Determine the [x, y] coordinate at the center of the cell enclosing the given text.  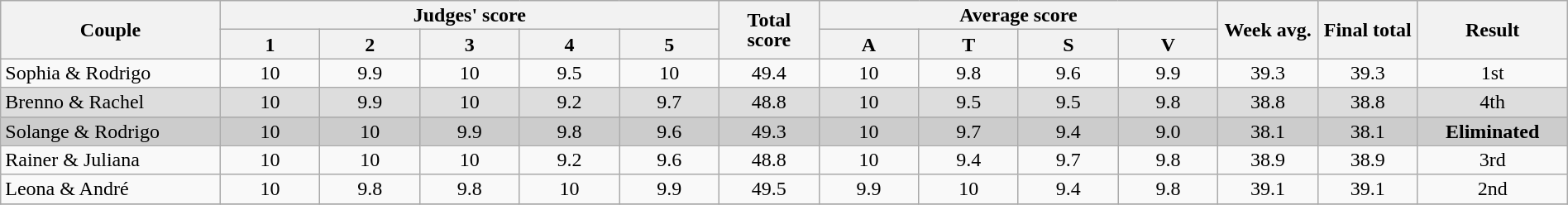
4th [1492, 102]
49.4 [769, 73]
5 [670, 45]
3rd [1492, 160]
Total score [769, 30]
Leona & André [111, 188]
Eliminated [1492, 131]
4 [569, 45]
Solange & Rodrigo [111, 131]
Week avg. [1269, 30]
2nd [1492, 188]
V [1168, 45]
Result [1492, 30]
3 [470, 45]
S [1068, 45]
49.3 [769, 131]
9.0 [1168, 131]
T [969, 45]
49.5 [769, 188]
Judges' score [470, 15]
Sophia & Rodrigo [111, 73]
Brenno & Rachel [111, 102]
A [868, 45]
1st [1492, 73]
Average score [1019, 15]
2 [370, 45]
Couple [111, 30]
1 [270, 45]
Final total [1368, 30]
Rainer & Juliana [111, 160]
